From the cell containing the given text, extract its center point as (x, y) coordinate. 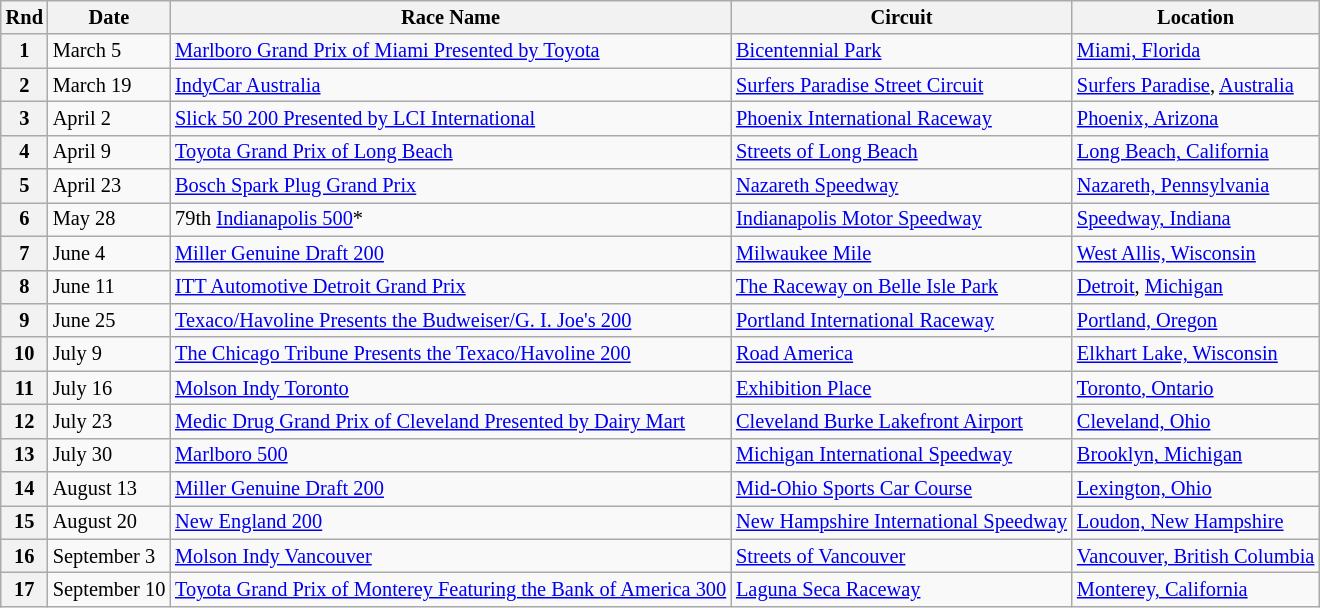
New England 200 (450, 522)
April 2 (109, 118)
June 25 (109, 320)
The Chicago Tribune Presents the Texaco/Havoline 200 (450, 354)
July 16 (109, 388)
79th Indianapolis 500* (450, 219)
17 (24, 589)
Indianapolis Motor Speedway (902, 219)
Nazareth, Pennsylvania (1196, 186)
12 (24, 421)
Surfers Paradise, Australia (1196, 85)
15 (24, 522)
1 (24, 51)
Exhibition Place (902, 388)
Portland International Raceway (902, 320)
6 (24, 219)
8 (24, 287)
Mid-Ohio Sports Car Course (902, 489)
August 20 (109, 522)
July 23 (109, 421)
11 (24, 388)
Loudon, New Hampshire (1196, 522)
Portland, Oregon (1196, 320)
August 13 (109, 489)
Miami, Florida (1196, 51)
Medic Drug Grand Prix of Cleveland Presented by Dairy Mart (450, 421)
Milwaukee Mile (902, 253)
Surfers Paradise Street Circuit (902, 85)
Speedway, Indiana (1196, 219)
Detroit, Michigan (1196, 287)
14 (24, 489)
Texaco/Havoline Presents the Budweiser/G. I. Joe's 200 (450, 320)
July 30 (109, 455)
Road America (902, 354)
9 (24, 320)
Toyota Grand Prix of Long Beach (450, 152)
Cleveland Burke Lakefront Airport (902, 421)
Streets of Vancouver (902, 556)
June 4 (109, 253)
Laguna Seca Raceway (902, 589)
Rnd (24, 17)
Nazareth Speedway (902, 186)
March 5 (109, 51)
September 3 (109, 556)
Marlboro Grand Prix of Miami Presented by Toyota (450, 51)
Streets of Long Beach (902, 152)
Vancouver, British Columbia (1196, 556)
Race Name (450, 17)
Lexington, Ohio (1196, 489)
13 (24, 455)
Toyota Grand Prix of Monterey Featuring the Bank of America 300 (450, 589)
IndyCar Australia (450, 85)
Phoenix, Arizona (1196, 118)
Toronto, Ontario (1196, 388)
March 19 (109, 85)
April 23 (109, 186)
Elkhart Lake, Wisconsin (1196, 354)
New Hampshire International Speedway (902, 522)
Monterey, California (1196, 589)
Cleveland, Ohio (1196, 421)
The Raceway on Belle Isle Park (902, 287)
Molson Indy Vancouver (450, 556)
7 (24, 253)
Marlboro 500 (450, 455)
16 (24, 556)
Phoenix International Raceway (902, 118)
Michigan International Speedway (902, 455)
Brooklyn, Michigan (1196, 455)
Long Beach, California (1196, 152)
Molson Indy Toronto (450, 388)
4 (24, 152)
Bicentennial Park (902, 51)
2 (24, 85)
5 (24, 186)
Slick 50 200 Presented by LCI International (450, 118)
June 11 (109, 287)
3 (24, 118)
May 28 (109, 219)
Circuit (902, 17)
July 9 (109, 354)
Bosch Spark Plug Grand Prix (450, 186)
West Allis, Wisconsin (1196, 253)
Date (109, 17)
September 10 (109, 589)
Location (1196, 17)
April 9 (109, 152)
ITT Automotive Detroit Grand Prix (450, 287)
10 (24, 354)
